Locate the cell with the specified text and output its [X, Y] center coordinate. 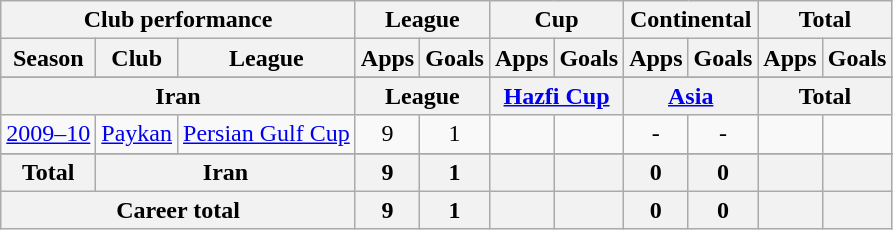
Paykan [137, 134]
Career total [178, 210]
Persian Gulf Cup [267, 134]
Season [48, 58]
2009–10 [48, 134]
Asia [691, 96]
Cup [556, 20]
Continental [691, 20]
Club [137, 58]
Hazfi Cup [556, 96]
Club performance [178, 20]
